Scan for the cell matching the given text and deliver its [X, Y] coordinate at center. 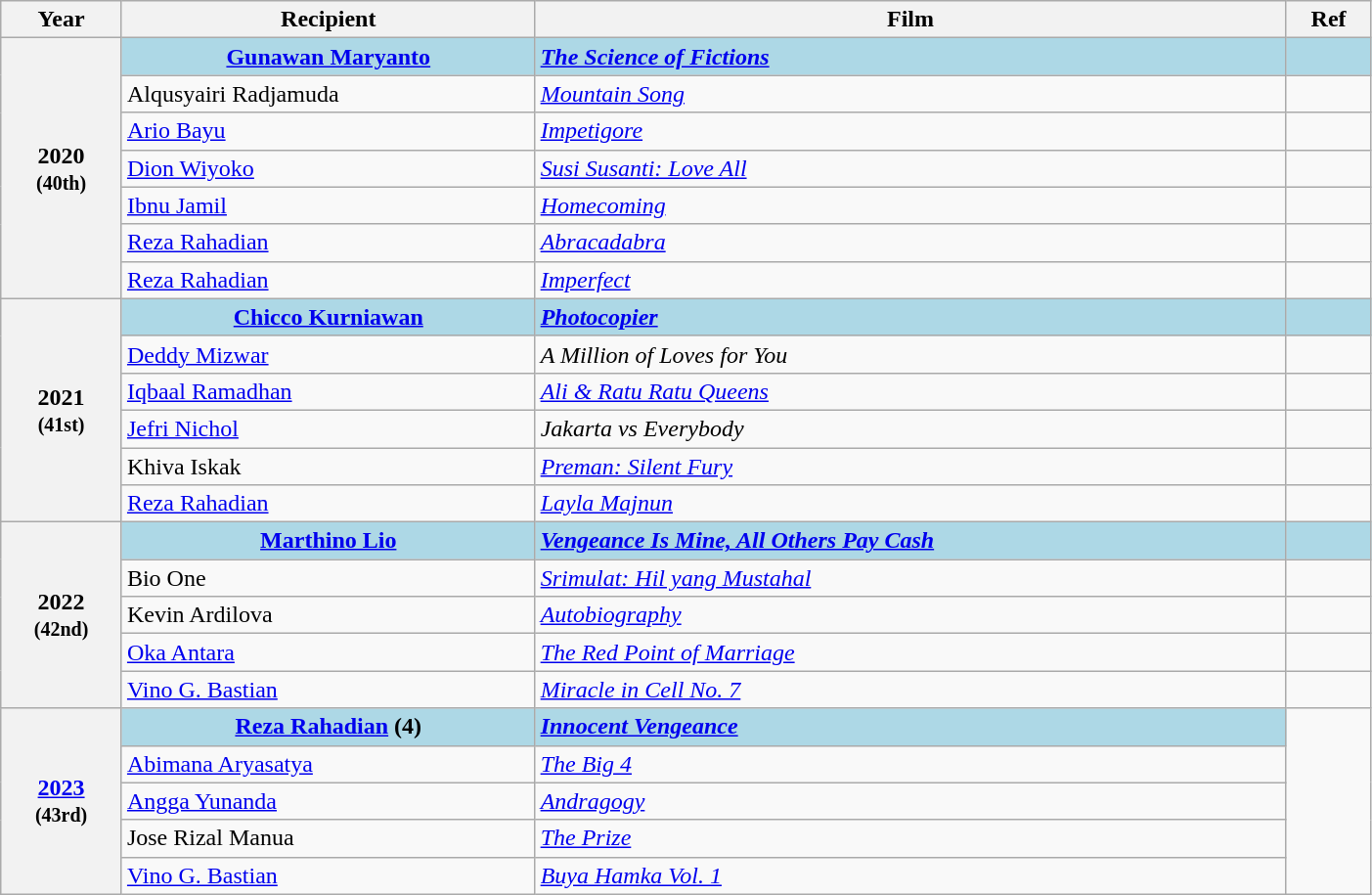
Impetigore [910, 131]
Alqusyairi Radjamuda [329, 94]
The Big 4 [910, 764]
Innocent Vengeance [910, 727]
Susi Susanti: Love All [910, 168]
2023(43rd) [62, 801]
Year [62, 20]
Ali & Ratu Ratu Queens [910, 391]
Chicco Kurniawan [329, 317]
Photocopier [910, 317]
The Prize [910, 838]
Jakarta vs Everybody [910, 428]
Jose Rizal Manua [329, 838]
Dion Wiyoko [329, 168]
Deddy Mizwar [329, 354]
Kevin Ardilova [329, 615]
Ref [1328, 20]
A Million of Loves for You [910, 354]
Film [910, 20]
The Red Point of Marriage [910, 652]
Buya Hamka Vol. 1 [910, 875]
Ibnu Jamil [329, 205]
Bio One [329, 578]
Imperfect [910, 280]
Gunawan Maryanto [329, 57]
Andragogy [910, 801]
Homecoming [910, 205]
2021(41st) [62, 410]
The Science of Fictions [910, 57]
Layla Majnun [910, 504]
Khiva Iskak [329, 467]
Mountain Song [910, 94]
Jefri Nichol [329, 428]
2020(40th) [62, 168]
Preman: Silent Fury [910, 467]
Ario Bayu [329, 131]
Marthino Lio [329, 541]
Angga Yunanda [329, 801]
Autobiography [910, 615]
Recipient [329, 20]
Reza Rahadian (4) [329, 727]
Oka Antara [329, 652]
Abracadabra [910, 243]
Vengeance Is Mine, All Others Pay Cash [910, 541]
Iqbaal Ramadhan [329, 391]
Abimana Aryasatya [329, 764]
2022(42nd) [62, 615]
Srimulat: Hil yang Mustahal [910, 578]
Miracle in Cell No. 7 [910, 690]
